Determine the [x, y] coordinate at the center of the cell enclosing the given text.  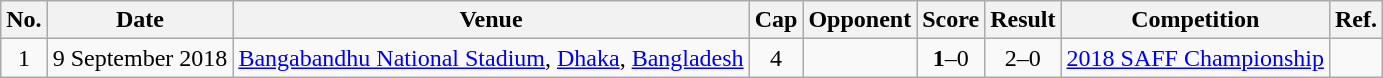
Venue [491, 20]
4 [776, 58]
Cap [776, 20]
9 September 2018 [140, 58]
Result [1023, 20]
2018 SAFF Championship [1195, 58]
Competition [1195, 20]
Bangabandhu National Stadium, Dhaka, Bangladesh [491, 58]
No. [24, 20]
Ref. [1356, 20]
1–0 [951, 58]
2–0 [1023, 58]
Opponent [860, 20]
Score [951, 20]
Date [140, 20]
1 [24, 58]
